Determine the [X, Y] coordinate at the center of the cell enclosing the given text.  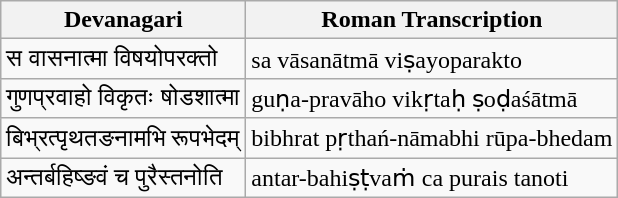
Roman Transcription [432, 20]
Devanagari [124, 20]
sa vāsanātmā viṣayoparakto [432, 59]
bibhrat pṛthań-nāmabhi rūpa-bhedam [432, 138]
guṇa-pravāho vikṛtaḥ ṣoḍaśātmā [432, 98]
बिभ्रत्पृथतङनामभि रूपभेदम् [124, 138]
अन्तर्बहिष्ङवं च पुरैस्तनोति [124, 178]
स वासनात्मा विषयोपरक्तो [124, 59]
गुणप्रवाहो विकृतः षोडशात्मा [124, 98]
antar-bahiṣṭvaṁ ca purais tanoti [432, 178]
